Find where the given text appears and provide that cell's center as [X, Y] coordinate. 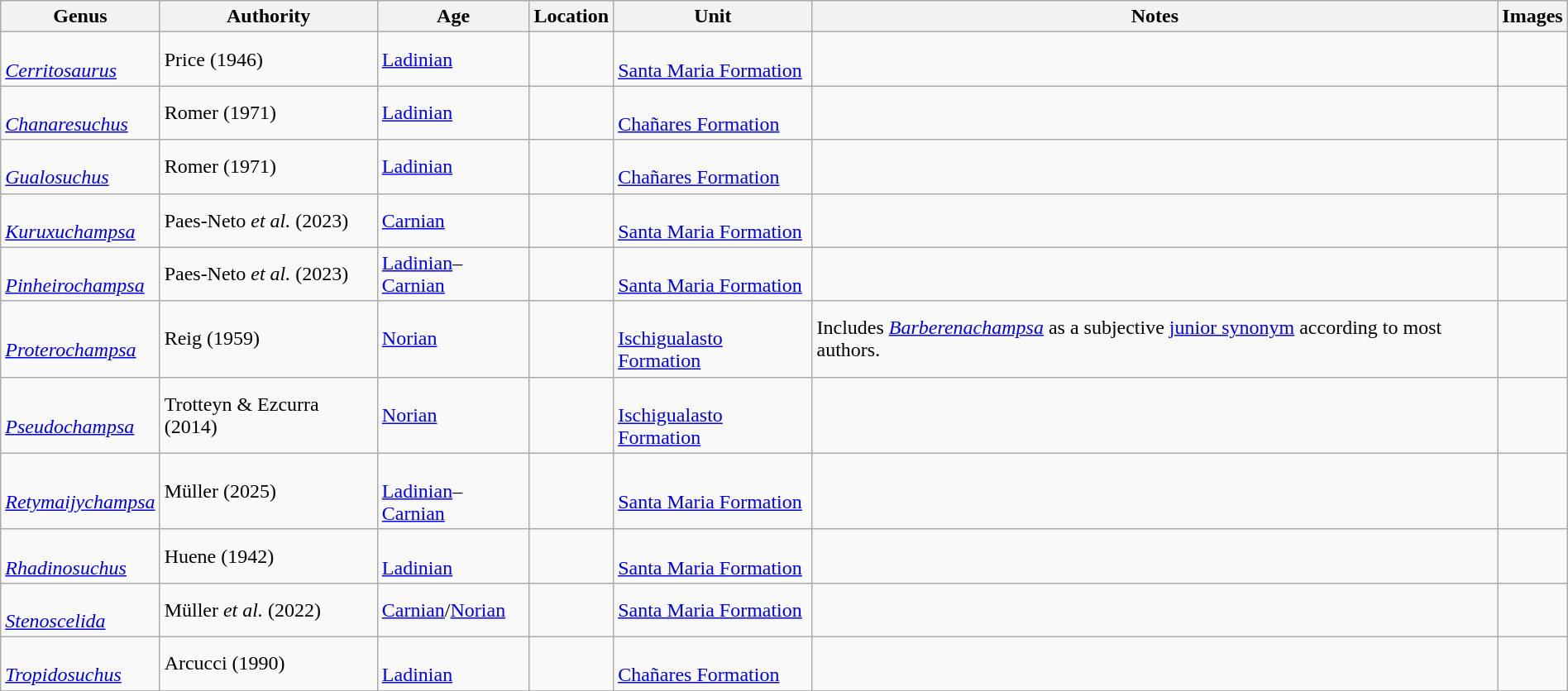
Age [453, 17]
Location [571, 17]
Notes [1154, 17]
Müller et al. (2022) [268, 610]
Carnian [453, 220]
Arcucci (1990) [268, 663]
Proterochampsa [80, 339]
Huene (1942) [268, 555]
Kuruxuchampsa [80, 220]
Includes Barberenachampsa as a subjective junior synonym according to most authors. [1154, 339]
Chanaresuchus [80, 112]
Müller (2025) [268, 491]
Unit [713, 17]
Carnian/Norian [453, 610]
Pseudochampsa [80, 415]
Authority [268, 17]
Trotteyn & Ezcurra (2014) [268, 415]
Genus [80, 17]
Price (1946) [268, 60]
Stenoscelida [80, 610]
Images [1532, 17]
Reig (1959) [268, 339]
Rhadinosuchus [80, 555]
Gualosuchus [80, 167]
Retymaijychampsa [80, 491]
Pinheirochampsa [80, 274]
Cerritosaurus [80, 60]
Tropidosuchus [80, 663]
